Find where the given text appears and provide that cell's center as (x, y) coordinate. 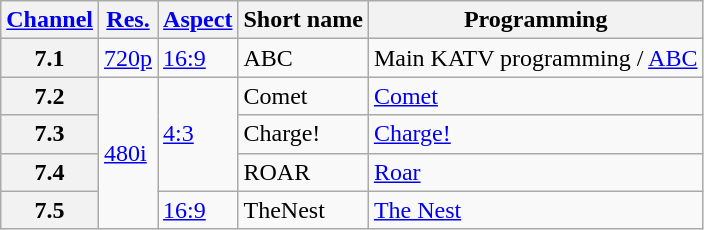
Main KATV programming / ABC (536, 58)
Res. (128, 20)
7.2 (50, 96)
7.1 (50, 58)
7.3 (50, 134)
Short name (303, 20)
480i (128, 153)
Roar (536, 172)
Aspect (198, 20)
ROAR (303, 172)
TheNest (303, 210)
ABC (303, 58)
The Nest (536, 210)
Programming (536, 20)
4:3 (198, 134)
7.4 (50, 172)
Channel (50, 20)
7.5 (50, 210)
720p (128, 58)
